For the text-containing cell, return its midpoint in [x, y] coordinate format. 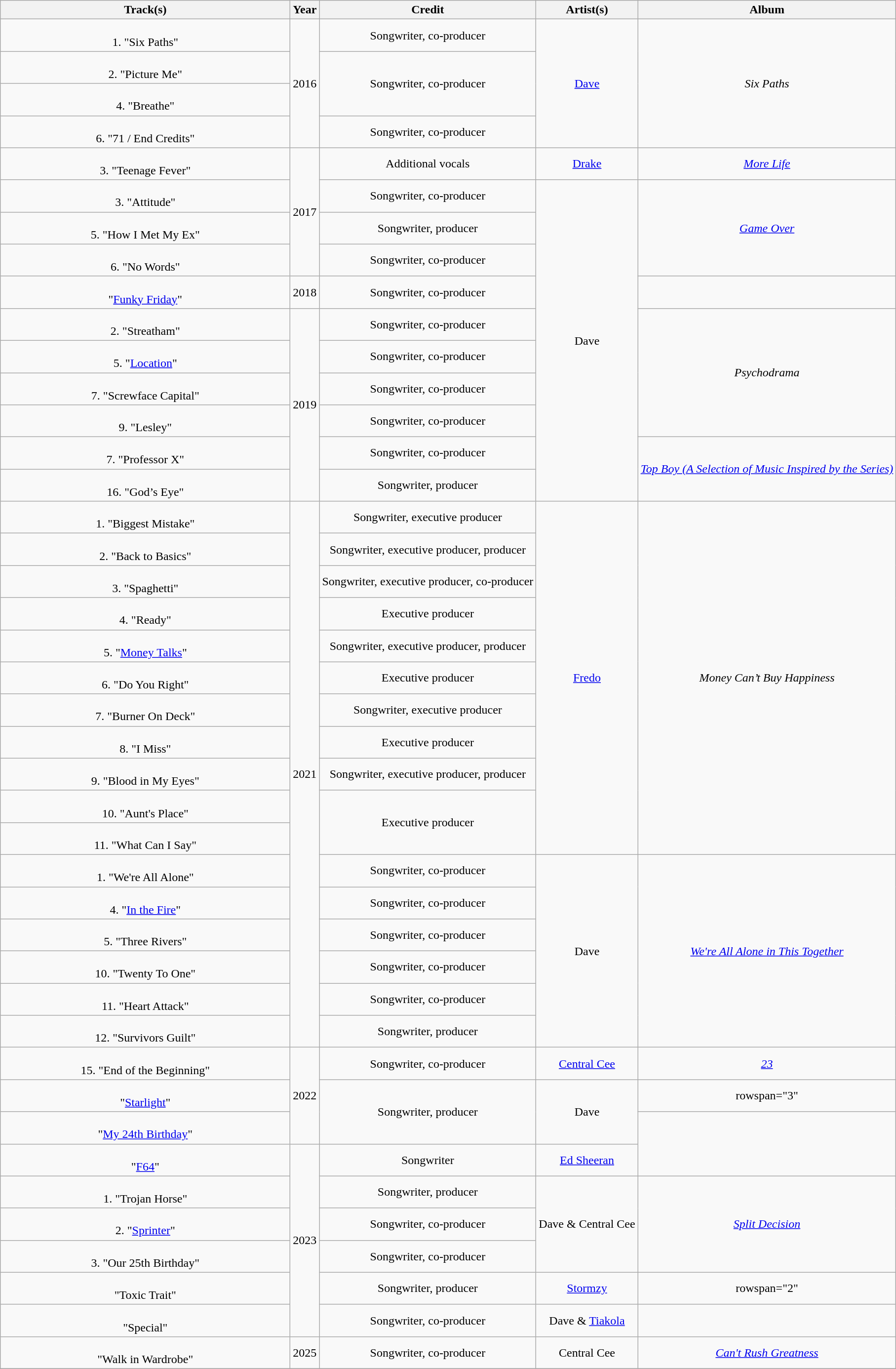
2. "Sprinter" [145, 1224]
10. "Aunt's Place" [145, 806]
6. "Do You Right" [145, 678]
5. "Location" [145, 357]
7. "Screwface Capital" [145, 388]
1. "Six Paths" [145, 36]
Songwriter [428, 1160]
2023 [305, 1240]
11. "What Can I Say" [145, 839]
2022 [305, 1095]
"My 24th Birthday" [145, 1128]
11. "Heart Attack" [145, 1000]
2016 [305, 83]
23 [767, 1064]
3. "Attitude" [145, 196]
Additional vocals [428, 164]
Fredo [587, 678]
6. "No Words" [145, 260]
9. "Lesley" [145, 421]
Money Can’t Buy Happiness [767, 678]
4. "In the Fire" [145, 903]
2019 [305, 404]
Psychodrama [767, 372]
2018 [305, 292]
10. "Twenty To One" [145, 967]
Split Decision [767, 1224]
Top Boy (A Selection of Music Inspired by the Series) [767, 469]
2025 [305, 1352]
1. "Trojan Horse" [145, 1192]
1. "Biggest Mistake" [145, 518]
Track(s) [145, 10]
"Special" [145, 1321]
2021 [305, 774]
More Life [767, 164]
Game Over [767, 228]
12. "Survivors Guilt" [145, 1031]
Six Paths [767, 83]
Can't Rush Greatness [767, 1352]
Credit [428, 10]
16. "God’s Eye" [145, 485]
5. "Money Talks" [145, 646]
6. "71 / End Credits" [145, 131]
5. "How I Met My Ex" [145, 228]
9. "Blood in My Eyes" [145, 774]
rowspan="2" [767, 1288]
"Toxic Trait" [145, 1288]
7. "Professor X" [145, 453]
Dave & Central Cee [587, 1224]
Ed Sheeran [587, 1160]
"F64" [145, 1160]
Album [767, 10]
3. "Our 25th Birthday" [145, 1256]
3. "Spaghetti" [145, 582]
"Funky Friday" [145, 292]
Songwriter, executive producer, co-producer [428, 582]
8. "I Miss" [145, 742]
7. "Burner On Deck" [145, 710]
Drake [587, 164]
Artist(s) [587, 10]
Dave & Tiakola [587, 1321]
3. "Teenage Fever" [145, 164]
4. "Breathe" [145, 100]
2. "Picture Me" [145, 67]
2017 [305, 212]
"Starlight" [145, 1095]
Stormzy [587, 1288]
5. "Three Rivers" [145, 935]
1. "We're All Alone" [145, 870]
15. "End of the Beginning" [145, 1064]
We're All Alone in This Together [767, 951]
2. "Back to Basics" [145, 549]
rowspan="3" [767, 1095]
2. "Streatham" [145, 324]
4. "Ready" [145, 613]
"Walk in Wardrobe" [145, 1352]
Year [305, 10]
